Locate the cell with the specified text and output its (x, y) center coordinate. 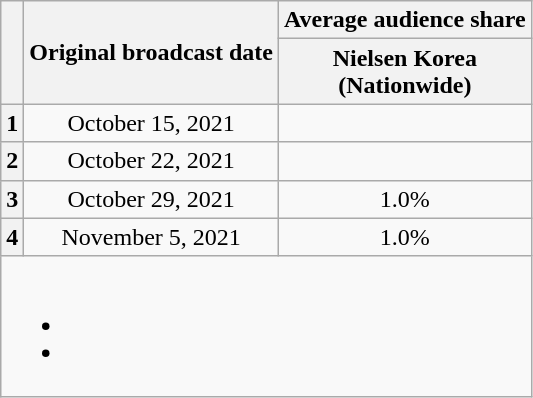
3 (12, 199)
Nielsen Korea(Nationwide) (404, 72)
October 29, 2021 (152, 199)
November 5, 2021 (152, 237)
Average audience share (404, 20)
2 (12, 161)
1 (12, 123)
October 22, 2021 (152, 161)
October 15, 2021 (152, 123)
4 (12, 237)
Original broadcast date (152, 52)
